Find where the given text appears and provide that cell's center as [X, Y] coordinate. 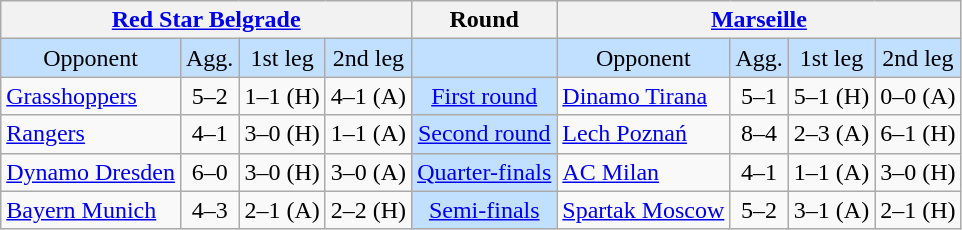
First round [484, 96]
1–1 (H) [282, 96]
2–1 (A) [282, 210]
8–4 [759, 134]
2–3 (A) [831, 134]
5–1 (H) [831, 96]
Bayern Munich [91, 210]
Marseille [759, 20]
Grasshoppers [91, 96]
Rangers [91, 134]
4–3 [209, 210]
4–1 (A) [368, 96]
Red Star Belgrade [206, 20]
2–2 (H) [368, 210]
5–1 [759, 96]
Semi-finals [484, 210]
Quarter-finals [484, 172]
6–1 (H) [918, 134]
AC Milan [644, 172]
Second round [484, 134]
Dynamo Dresden [91, 172]
Spartak Moscow [644, 210]
0–0 (A) [918, 96]
3–1 (A) [831, 210]
Dinamo Tirana [644, 96]
2–1 (H) [918, 210]
6–0 [209, 172]
Round [484, 20]
Lech Poznań [644, 134]
3–0 (A) [368, 172]
